Pinpoint the cell where the given text exists, returning its (X, Y) midpoint coordinate. 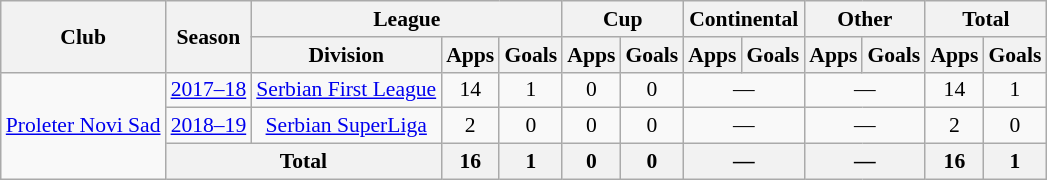
Season (209, 36)
Club (84, 36)
Proleter Novi Sad (84, 126)
2018–19 (209, 126)
Serbian SuperLiga (346, 126)
Continental (744, 19)
League (406, 19)
Cup (622, 19)
Other (864, 19)
Serbian First League (346, 90)
Division (346, 55)
2017–18 (209, 90)
